From the cell containing the given text, extract its center point as [X, Y] coordinate. 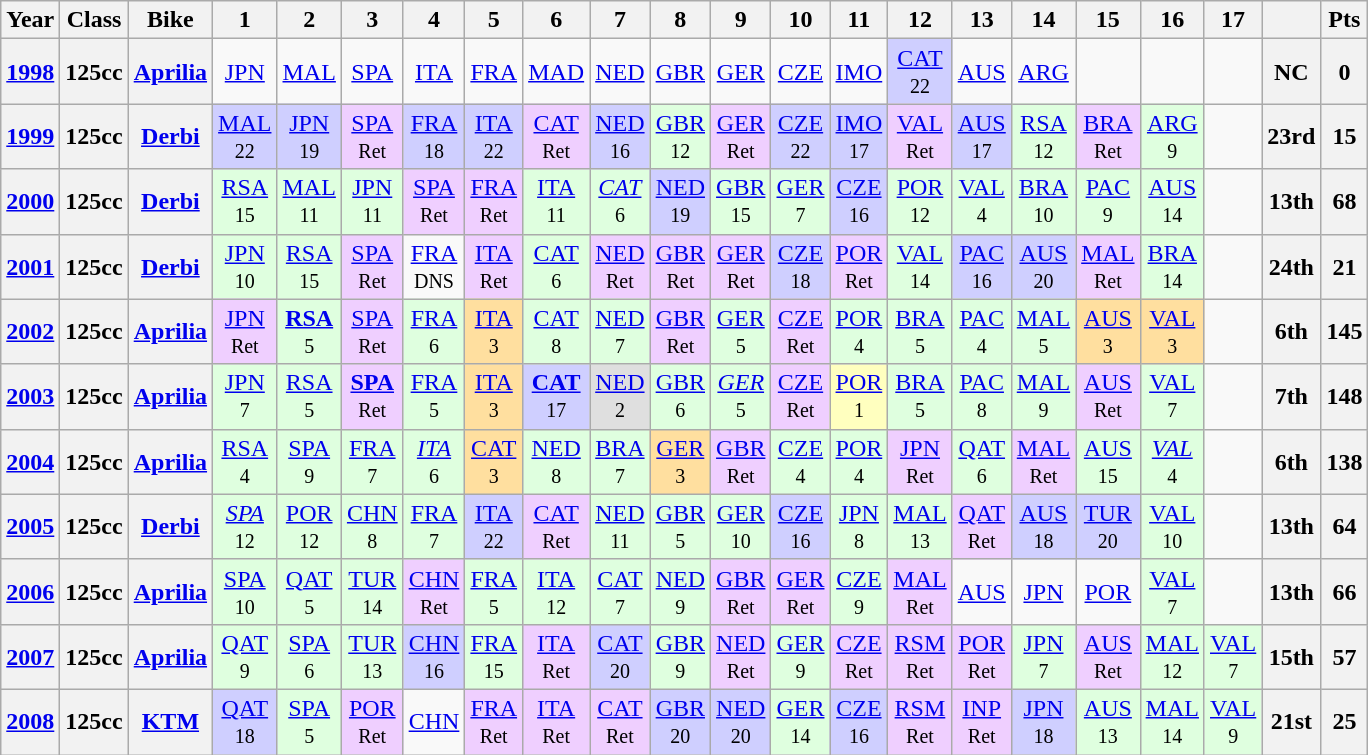
24th [1292, 266]
0 [1344, 72]
SPA9 [309, 462]
IMO [859, 72]
CAT22 [920, 72]
GBR12 [680, 136]
PAC16 [982, 266]
JPN10 [245, 266]
ARG9 [1172, 136]
CHN8 [372, 526]
2004 [30, 462]
GBR6 [680, 396]
TUR20 [1108, 526]
MAL9 [1043, 396]
14 [1043, 20]
GER14 [800, 722]
CAT17 [556, 396]
CAT3 [494, 462]
57 [1344, 656]
FRA15 [494, 656]
17 [1232, 20]
AUS3 [1108, 332]
ITA [434, 72]
MAL22 [245, 136]
SPA12 [245, 526]
GER9 [800, 656]
GBR9 [680, 656]
MAL14 [1172, 722]
VAL9 [1232, 722]
TUR13 [372, 656]
145 [1344, 332]
MAL [309, 72]
BRA14 [1172, 266]
QAT5 [309, 592]
NED [620, 72]
2001 [30, 266]
AUS20 [1043, 266]
AUS17 [982, 136]
KTM [170, 722]
16 [1172, 20]
Pts [1344, 20]
13 [982, 20]
Bike [170, 20]
RSA4 [245, 462]
21st [1292, 722]
VAL14 [920, 266]
FRADNS [434, 266]
VAL3 [1172, 332]
ITA12 [556, 592]
BRA7 [620, 462]
FRA18 [434, 136]
BRA10 [1043, 202]
JPN18 [1043, 722]
CAT20 [620, 656]
GBR15 [741, 202]
3 [372, 20]
CZE [800, 72]
23rd [1292, 136]
11 [859, 20]
NED7 [620, 332]
JPN19 [309, 136]
NED20 [741, 722]
QAT6 [982, 462]
GER10 [741, 526]
5 [494, 20]
SPA5 [309, 722]
FRA6 [434, 332]
138 [1344, 462]
INPRet [982, 722]
SPA [372, 72]
NED16 [620, 136]
2008 [30, 722]
NED2 [620, 396]
MAL11 [309, 202]
AUS18 [1043, 526]
RSA12 [1043, 136]
PAC4 [982, 332]
PAC8 [982, 396]
4 [434, 20]
AUS15 [1108, 462]
7th [1292, 396]
9 [741, 20]
IMO17 [859, 136]
ITA6 [434, 462]
GBR [680, 72]
PAC9 [1108, 202]
12 [920, 20]
64 [1344, 526]
QATRet [982, 526]
GER [741, 72]
NED9 [680, 592]
NC [1292, 72]
MAL13 [920, 526]
CHN16 [434, 656]
7 [620, 20]
CHN [434, 722]
GER7 [800, 202]
CZE22 [800, 136]
1998 [30, 72]
VALRet [920, 136]
1 [245, 20]
CHNRet [434, 592]
6 [556, 20]
FRA [494, 72]
2006 [30, 592]
QAT18 [245, 722]
AUS14 [1172, 202]
66 [1344, 592]
NED8 [556, 462]
68 [1344, 202]
GER3 [680, 462]
SPA6 [309, 656]
QAT9 [245, 656]
CZE9 [859, 592]
NED11 [620, 526]
2000 [30, 202]
GBR20 [680, 722]
10 [800, 20]
ITA11 [556, 202]
ARG [1043, 72]
CAT8 [556, 332]
NED19 [680, 202]
JPN11 [372, 202]
CZE4 [800, 462]
21 [1344, 266]
AUS13 [1108, 722]
BRARet [1108, 136]
148 [1344, 396]
2002 [30, 332]
GBR5 [680, 526]
POR1 [859, 396]
8 [680, 20]
MAD [556, 72]
JPN8 [859, 526]
2005 [30, 526]
MAL5 [1043, 332]
TUR14 [372, 592]
SPA10 [245, 592]
2 [309, 20]
VAL10 [1172, 526]
Class [94, 20]
CAT7 [620, 592]
2003 [30, 396]
POR [1108, 592]
2007 [30, 656]
Year [30, 20]
CZE18 [800, 266]
MAL12 [1172, 656]
25 [1344, 722]
1999 [30, 136]
15th [1292, 656]
